Find where the given text appears and provide that cell's center as (x, y) coordinate. 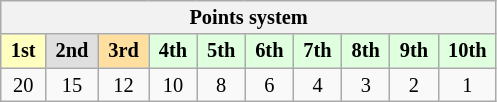
6th (269, 51)
Points system (249, 17)
9th (414, 51)
4th (173, 51)
3rd (123, 51)
6 (269, 85)
7th (317, 51)
10 (173, 85)
8th (366, 51)
2 (414, 85)
4 (317, 85)
5th (221, 51)
20 (24, 85)
2nd (72, 51)
15 (72, 85)
8 (221, 85)
3 (366, 85)
1 (467, 85)
12 (123, 85)
1st (24, 51)
10th (467, 51)
